Search for the cell housing the specified text and yield its [X, Y] center coordinate. 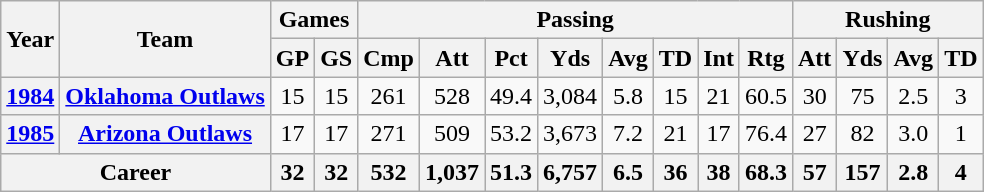
38 [719, 172]
7.2 [628, 134]
509 [452, 134]
3,084 [570, 96]
Career [136, 172]
82 [862, 134]
Int [719, 58]
2.8 [914, 172]
3.0 [914, 134]
Oklahoma Outlaws [165, 96]
Year [30, 39]
261 [389, 96]
49.4 [512, 96]
Pct [512, 58]
1985 [30, 134]
53.2 [512, 134]
Rtg [766, 58]
6.5 [628, 172]
271 [389, 134]
5.8 [628, 96]
36 [675, 172]
532 [389, 172]
3,673 [570, 134]
27 [814, 134]
Rushing [888, 20]
157 [862, 172]
1984 [30, 96]
3 [961, 96]
75 [862, 96]
1,037 [452, 172]
GS [336, 58]
1 [961, 134]
Team [165, 39]
4 [961, 172]
Arizona Outlaws [165, 134]
2.5 [914, 96]
68.3 [766, 172]
Passing [576, 20]
60.5 [766, 96]
57 [814, 172]
GP [292, 58]
51.3 [512, 172]
76.4 [766, 134]
Games [314, 20]
Cmp [389, 58]
30 [814, 96]
6,757 [570, 172]
528 [452, 96]
